Identify which cell holds the provided text, then report its [X, Y] central coordinate. 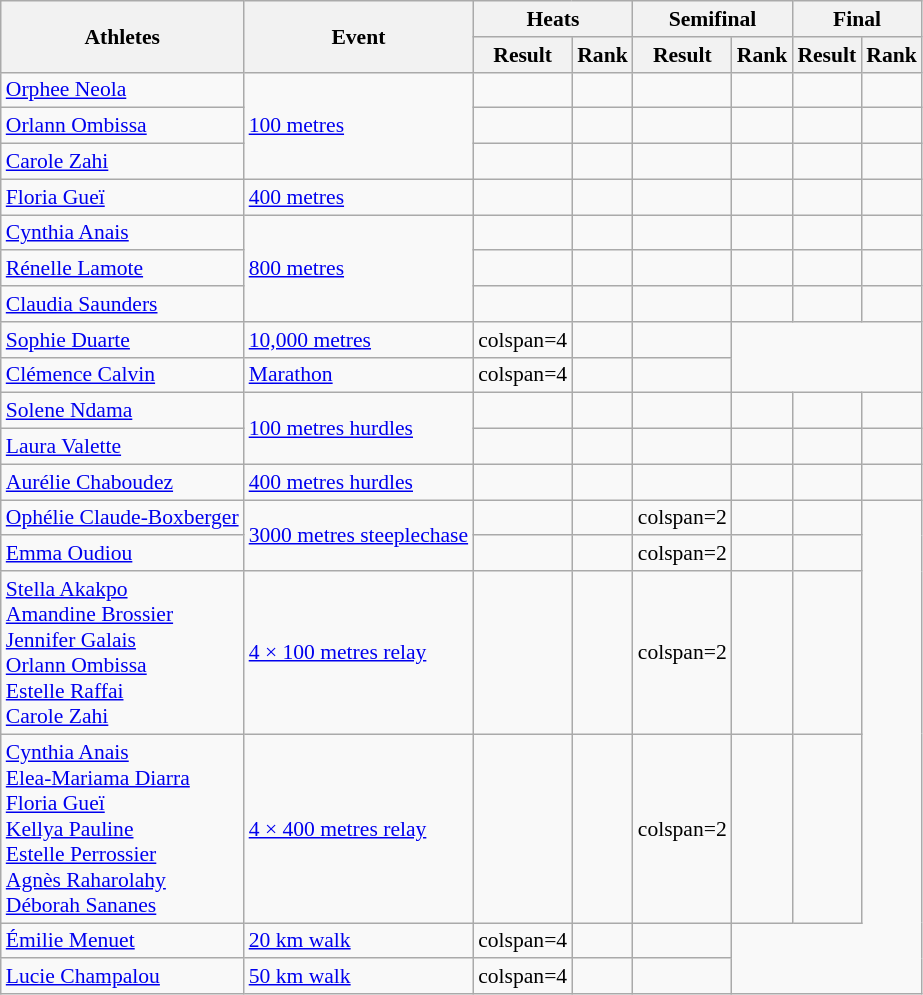
20 km walk [359, 941]
Sophie Duarte [122, 340]
Heats [553, 19]
Orphee Neola [122, 90]
100 metres [359, 126]
Stella AkakpoAmandine BrossierJennifer GalaisOrlann OmbissaEstelle RaffaiCarole Zahi [122, 652]
Lucie Champalou [122, 977]
Marathon [359, 375]
4 × 400 metres relay [359, 828]
400 metres [359, 197]
Floria Gueï [122, 197]
3000 metres steeplechase [359, 536]
Cynthia Anais [122, 233]
Aurélie Chaboudez [122, 482]
400 metres hurdles [359, 482]
Émilie Menuet [122, 941]
800 metres [359, 268]
Ophélie Claude-Boxberger [122, 518]
4 × 100 metres relay [359, 652]
Claudia Saunders [122, 304]
Event [359, 36]
Final [856, 19]
Rénelle Lamote [122, 269]
10,000 metres [359, 340]
100 metres hurdles [359, 428]
Solene Ndama [122, 411]
Semifinal [713, 19]
Cynthia AnaisElea-Mariama DiarraFloria GueïKellya PaulineEstelle PerrossierAgnès RaharolahyDéborah Sananes [122, 828]
Orlann Ombissa [122, 126]
Athletes [122, 36]
50 km walk [359, 977]
Laura Valette [122, 447]
Emma Oudiou [122, 554]
Carole Zahi [122, 162]
Clémence Calvin [122, 375]
